Return [X, Y] of the center of cell containing provided text 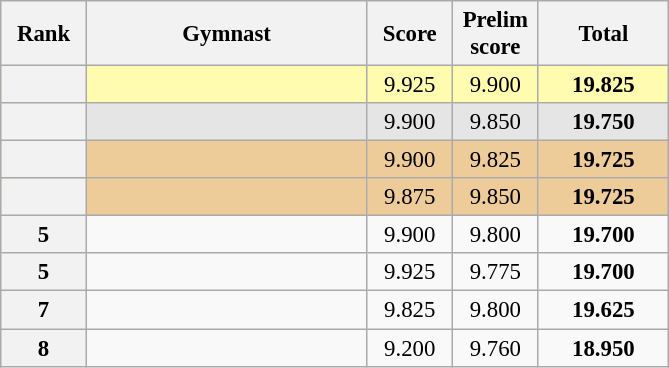
19.750 [604, 122]
Gymnast [226, 34]
7 [44, 310]
8 [44, 348]
9.200 [410, 348]
9.760 [496, 348]
19.825 [604, 85]
18.950 [604, 348]
Rank [44, 34]
9.875 [410, 197]
9.775 [496, 273]
Total [604, 34]
Score [410, 34]
Prelim score [496, 34]
19.625 [604, 310]
